Return [X, Y] of the center of cell containing provided text 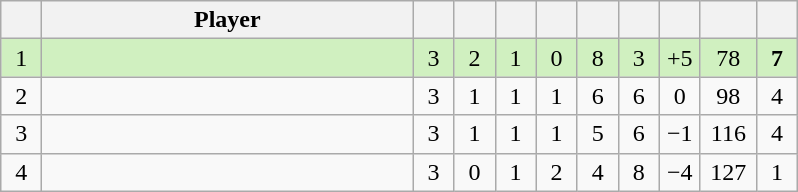
5 [598, 134]
116 [728, 134]
−4 [680, 172]
Player [228, 20]
127 [728, 172]
7 [776, 58]
+5 [680, 58]
−1 [680, 134]
98 [728, 96]
78 [728, 58]
